Locate the cell with the specified text and output its [X, Y] center coordinate. 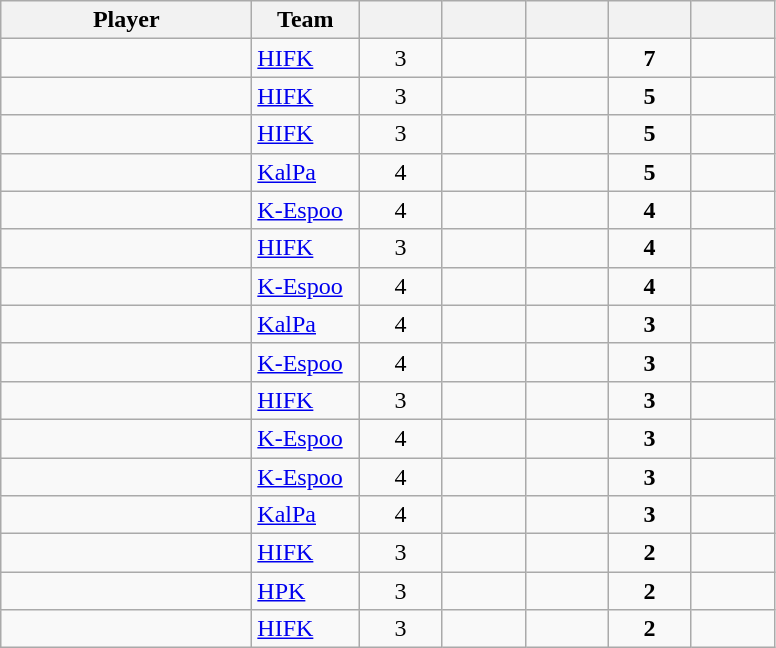
Team [306, 20]
HPK [306, 591]
7 [650, 58]
Player [126, 20]
